Return (X, Y) of the center of cell containing provided text 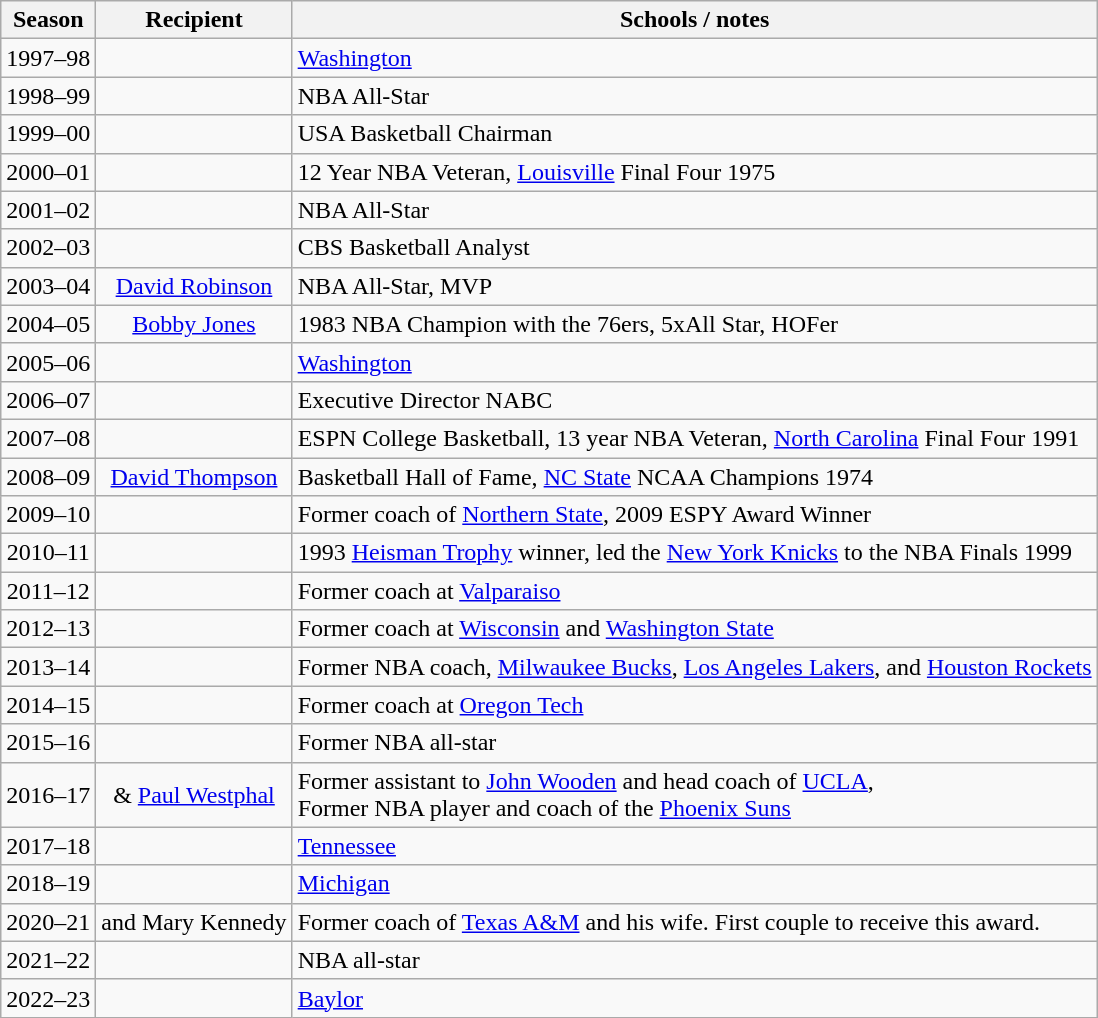
2014–15 (48, 705)
Season (48, 20)
Michigan (694, 884)
2012–13 (48, 629)
Baylor (694, 998)
Recipient (194, 20)
2015–16 (48, 743)
Former assistant to John Wooden and head coach of UCLA, Former NBA player and coach of the Phoenix Suns (694, 794)
2021–22 (48, 960)
Former NBA coach, Milwaukee Bucks, Los Angeles Lakers, and Houston Rockets (694, 667)
Former coach at Valparaiso (694, 591)
1998–99 (48, 96)
2001–02 (48, 210)
2005–06 (48, 362)
Former coach at Wisconsin and Washington State (694, 629)
& Paul Westphal (194, 794)
Schools / notes (694, 20)
Former coach at Oregon Tech (694, 705)
2017–18 (48, 846)
12 Year NBA Veteran, Louisville Final Four 1975 (694, 172)
ESPN College Basketball, 13 year NBA Veteran, North Carolina Final Four 1991 (694, 438)
2007–08 (48, 438)
Former coach of Northern State, 2009 ESPY Award Winner (694, 515)
2022–23 (48, 998)
David Robinson (194, 286)
USA Basketball Chairman (694, 134)
Tennessee (694, 846)
Bobby Jones (194, 324)
2010–11 (48, 553)
2006–07 (48, 400)
2013–14 (48, 667)
2002–03 (48, 248)
CBS Basketball Analyst (694, 248)
David Thompson (194, 477)
2000–01 (48, 172)
NBA All-Star, MVP (694, 286)
2011–12 (48, 591)
2008–09 (48, 477)
2018–19 (48, 884)
Former NBA all-star (694, 743)
1993 Heisman Trophy winner, led the New York Knicks to the NBA Finals 1999 (694, 553)
Former coach of Texas A&M and his wife. First couple to receive this award. (694, 922)
2020–21 (48, 922)
2003–04 (48, 286)
Executive Director NABC (694, 400)
1997–98 (48, 58)
1983 NBA Champion with the 76ers, 5xAll Star, HOFer (694, 324)
and Mary Kennedy (194, 922)
2016–17 (48, 794)
2004–05 (48, 324)
2009–10 (48, 515)
1999–00 (48, 134)
Basketball Hall of Fame, NC State NCAA Champions 1974 (694, 477)
NBA all-star (694, 960)
